Return (X, Y) of the center of cell containing provided text 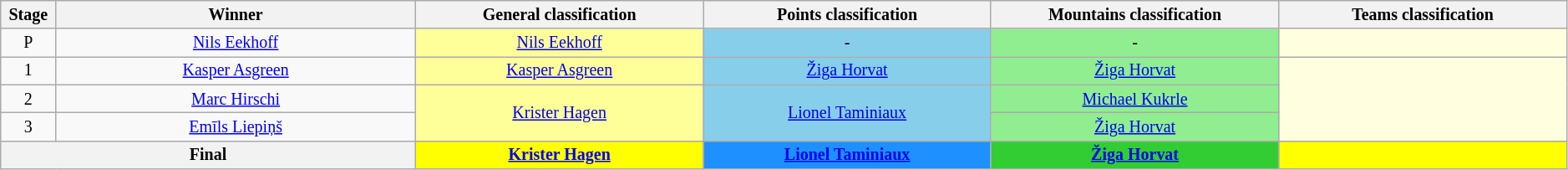
Emīls Liepiņš (236, 127)
General classification (559, 15)
3 (28, 127)
2 (28, 99)
P (28, 44)
Stage (28, 15)
Marc Hirschi (236, 99)
Mountains classification (1134, 15)
Michael Kukrle (1134, 99)
Winner (236, 15)
1 (28, 70)
Teams classification (1423, 15)
Points classification (847, 15)
Final (209, 154)
